Scan for the cell matching the given text and deliver its [X, Y] coordinate at center. 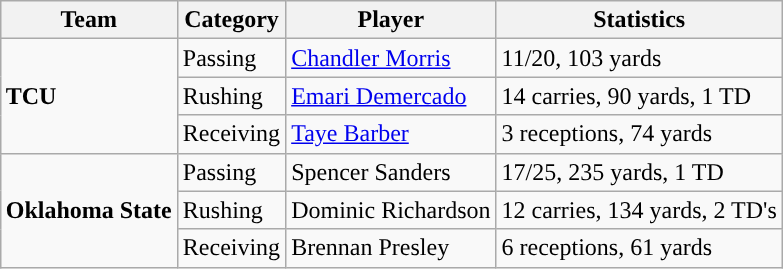
Emari Demercado [391, 96]
Spencer Sanders [391, 172]
Brennan Presley [391, 248]
6 receptions, 61 yards [639, 248]
Chandler Morris [391, 58]
Dominic Richardson [391, 210]
Player [391, 20]
Category [231, 20]
12 carries, 134 yards, 2 TD's [639, 210]
Statistics [639, 20]
3 receptions, 74 yards [639, 134]
Team [88, 20]
TCU [88, 96]
14 carries, 90 yards, 1 TD [639, 96]
Taye Barber [391, 134]
Oklahoma State [88, 210]
17/25, 235 yards, 1 TD [639, 172]
11/20, 103 yards [639, 58]
